Extract the (X, Y) coordinate from the center of the cell holding the provided text.  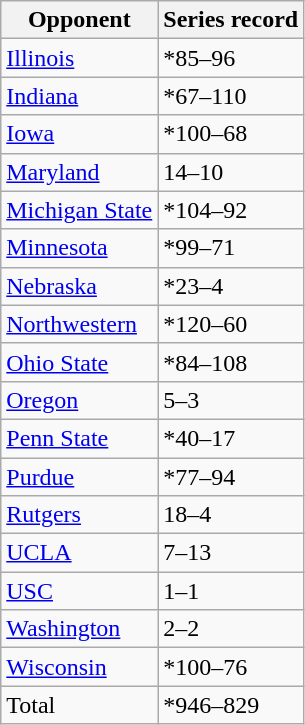
*104–92 (231, 210)
Penn State (80, 438)
Northwestern (80, 324)
Illinois (80, 58)
Maryland (80, 172)
Opponent (80, 20)
Minnesota (80, 248)
Iowa (80, 134)
Nebraska (80, 286)
*77–94 (231, 477)
*84–108 (231, 362)
Rutgers (80, 515)
USC (80, 591)
Indiana (80, 96)
7–13 (231, 553)
*85–96 (231, 58)
*120–60 (231, 324)
14–10 (231, 172)
2–2 (231, 629)
Washington (80, 629)
*100–68 (231, 134)
Ohio State (80, 362)
UCLA (80, 553)
*23–4 (231, 286)
Purdue (80, 477)
5–3 (231, 400)
*99–71 (231, 248)
*40–17 (231, 438)
18–4 (231, 515)
Total (80, 705)
*67–110 (231, 96)
Series record (231, 20)
*100–76 (231, 667)
Michigan State (80, 210)
*946–829 (231, 705)
1–1 (231, 591)
Oregon (80, 400)
Wisconsin (80, 667)
